Locate the cell with the specified text and output its [x, y] center coordinate. 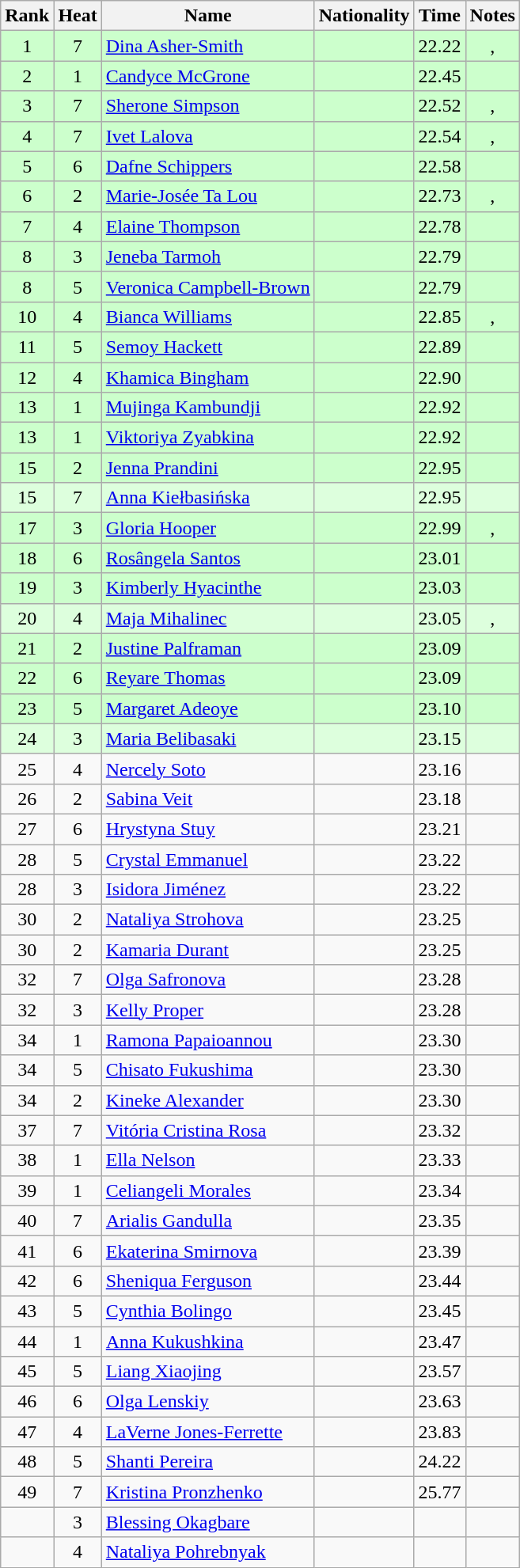
21 [27, 648]
18 [27, 558]
23.10 [440, 708]
Celiangeli Morales [207, 1190]
Anna Kiełbasińska [207, 498]
23.33 [440, 1160]
Reyare Thomas [207, 678]
24.22 [440, 1462]
23.44 [440, 1281]
48 [27, 1462]
22.54 [440, 136]
Margaret Adeoye [207, 708]
22.58 [440, 166]
Vitória Cristina Rosa [207, 1130]
Candyce McGrone [207, 76]
Nataliya Pohrebnyak [207, 1552]
Jeneba Tarmoh [207, 256]
23.57 [440, 1372]
23.63 [440, 1402]
Semoy Hackett [207, 347]
Justine Palframan [207, 648]
Shanti Pereira [207, 1462]
Nationality [364, 16]
Cynthia Bolingo [207, 1311]
Kristina Pronzhenko [207, 1492]
44 [27, 1342]
42 [27, 1281]
Kimberly Hyacinthe [207, 588]
Anna Kukushkina [207, 1342]
23.39 [440, 1251]
Blessing Okagbare [207, 1522]
49 [27, 1492]
22.90 [440, 378]
11 [27, 347]
25 [27, 769]
Hrystyna Stuy [207, 829]
Liang Xiaojing [207, 1372]
24 [27, 738]
40 [27, 1221]
25.77 [440, 1492]
23.15 [440, 738]
47 [27, 1432]
37 [27, 1130]
23.45 [440, 1311]
Ivet Lalova [207, 136]
Heat [78, 16]
Elaine Thompson [207, 226]
45 [27, 1372]
22 [27, 678]
Dina Asher-Smith [207, 46]
23.01 [440, 558]
Time [440, 16]
41 [27, 1251]
43 [27, 1311]
Ella Nelson [207, 1160]
Nataliya Strohova [207, 920]
22.99 [440, 528]
22.22 [440, 46]
Sheniqua Ferguson [207, 1281]
Jenna Prandini [207, 468]
Name [207, 16]
Maria Belibasaki [207, 738]
23.18 [440, 799]
Nercely Soto [207, 769]
23.16 [440, 769]
22.52 [440, 106]
23.47 [440, 1342]
27 [27, 829]
Viktoriya Zyabkina [207, 438]
Gloria Hooper [207, 528]
22.73 [440, 196]
Marie-Josée Ta Lou [207, 196]
26 [27, 799]
Ekaterina Smirnova [207, 1251]
Olga Safronova [207, 980]
23.32 [440, 1130]
23.03 [440, 588]
Bianca Williams [207, 317]
19 [27, 588]
Khamica Bingham [207, 378]
39 [27, 1190]
22.85 [440, 317]
Crystal Emmanuel [207, 859]
Rosângela Santos [207, 558]
Kelly Proper [207, 1010]
Maja Mihalinec [207, 618]
10 [27, 317]
Notes [492, 16]
LaVerne Jones-Ferrette [207, 1432]
46 [27, 1402]
Olga Lenskiy [207, 1402]
Kineke Alexander [207, 1100]
23.83 [440, 1432]
23.21 [440, 829]
Dafne Schippers [207, 166]
22.89 [440, 347]
Mujinga Kambundji [207, 408]
12 [27, 378]
22.78 [440, 226]
22.45 [440, 76]
38 [27, 1160]
23.35 [440, 1221]
Rank [27, 16]
Veronica Campbell-Brown [207, 287]
20 [27, 618]
23 [27, 708]
23.05 [440, 618]
Sabina Veit [207, 799]
Arialis Gandulla [207, 1221]
Ramona Papaioannou [207, 1040]
23.34 [440, 1190]
Chisato Fukushima [207, 1070]
Isidora Jiménez [207, 890]
17 [27, 528]
Sherone Simpson [207, 106]
Kamaria Durant [207, 950]
